Return (x, y) of the center of cell containing provided text 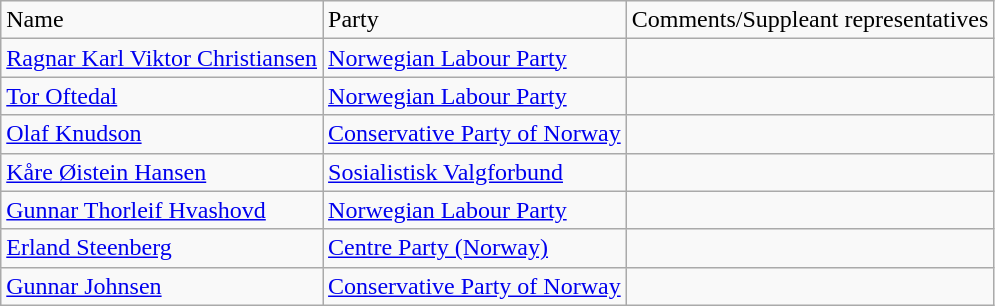
Tor Oftedal (162, 96)
Erland Steenberg (162, 248)
Kåre Øistein Hansen (162, 172)
Party (475, 20)
Comments/Suppleant representatives (810, 20)
Name (162, 20)
Ragnar Karl Viktor Christiansen (162, 58)
Sosialistisk Valgforbund (475, 172)
Gunnar Thorleif Hvashovd (162, 210)
Gunnar Johnsen (162, 286)
Centre Party (Norway) (475, 248)
Olaf Knudson (162, 134)
